Extract the (x, y) coordinate from the center of the cell holding the provided text.  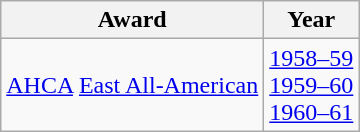
AHCA East All-American (132, 85)
Year (312, 20)
1958–591959–601960–61 (312, 85)
Award (132, 20)
